Provide the (x, y) coordinate of the cell's center where the given text is located.  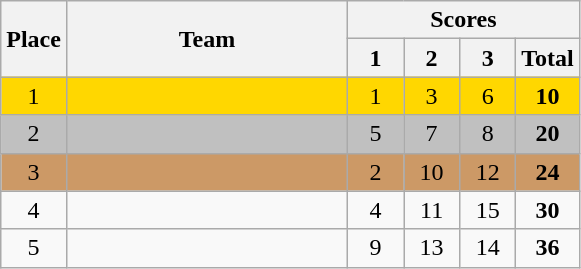
12 (488, 172)
30 (548, 210)
Scores (464, 20)
6 (488, 96)
15 (488, 210)
8 (488, 134)
Total (548, 58)
9 (376, 248)
Place (34, 39)
Team (206, 39)
7 (432, 134)
11 (432, 210)
20 (548, 134)
13 (432, 248)
14 (488, 248)
24 (548, 172)
36 (548, 248)
